Search for the cell housing the specified text and yield its [X, Y] center coordinate. 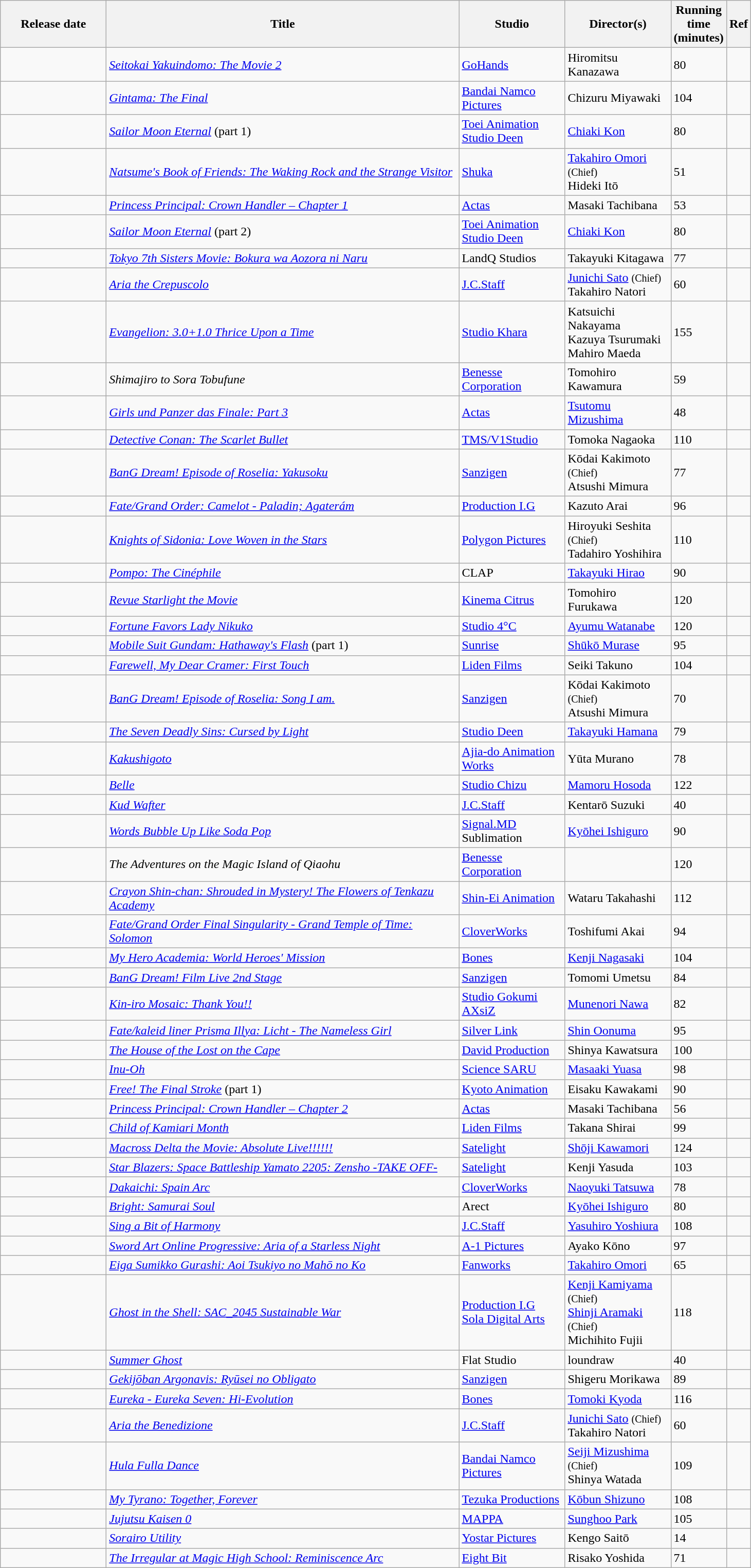
Kin-iro Mosaic: Thank You!! [283, 1004]
Free! The Final Stroke (part 1) [283, 1089]
Shimajiro to Sora Tobufune [283, 379]
124 [699, 1148]
Gintama: The Final [283, 98]
CLAP [512, 573]
53 [699, 205]
Sing a Bit of Harmony [283, 1226]
Shōji Kawamori [618, 1148]
112 [699, 897]
Takayuki Hamana [618, 732]
98 [699, 1069]
GoHands [512, 65]
116 [699, 1399]
Yostar Pictures [512, 1538]
Fanworks [512, 1265]
Evangelion: 3.0+1.0 Thrice Upon a Time [283, 332]
Tokyo 7th Sisters Movie: Bokura wa Aozora ni Naru [283, 258]
Studio Khara [512, 332]
Summer Ghost [283, 1360]
Running time (minutes) [699, 24]
loundraw [618, 1360]
Toshifumi Akai [618, 931]
Fate/Grand Order: Camelot - Paladin; Agaterám [283, 506]
My Tyrano: Together, Forever [283, 1499]
Tomohiro Furukawa [618, 599]
Kenji Kamiyama (Chief)Shinji Aramaki (Chief)Michihito Fujii [618, 1313]
Eiga Sumikko Gurashi: Aoi Tsukiyo no Mahō no Ko [283, 1265]
Tomohiro Kawamura [618, 379]
The Adventures on the Magic Island of Qiaohu [283, 864]
Inu-Oh [283, 1069]
Ghost in the Shell: SAC_2045 Sustainable War [283, 1313]
51 [699, 172]
Science SARU [512, 1069]
Star Blazers: Space Battleship Yamato 2205: Zensho -TAKE OFF- [283, 1167]
79 [699, 732]
109 [699, 1466]
Studio [512, 24]
Munenori Nawa [618, 1004]
Kinema Citrus [512, 599]
Sailor Moon Eternal (part 2) [283, 231]
TMS/V1Studio [512, 439]
Studio GokumiAXsiZ [512, 1004]
Takana Shirai [618, 1128]
Director(s) [618, 24]
Bright: Samurai Soul [283, 1206]
Eisaku Kawakami [618, 1089]
Aria the Benedizione [283, 1426]
Natsume's Book of Friends: The Waking Rock and the Strange Visitor [283, 172]
Shin-Ei Animation [512, 897]
96 [699, 506]
Naoyuki Tatsuwa [618, 1187]
Polygon Pictures [512, 540]
Princess Principal: Crown Handler – Chapter 1 [283, 205]
Shigeru Morikawa [618, 1379]
Tsutomu Mizushima [618, 412]
Takayuki Hirao [618, 573]
Takayuki Kitagawa [618, 258]
Silver Link [512, 1030]
Eureka - Eureka Seven: Hi-Evolution [283, 1399]
Mobile Suit Gundam: Hathaway's Flash (part 1) [283, 645]
Kakushigoto [283, 759]
122 [699, 785]
97 [699, 1245]
Dakaichi: Spain Arc [283, 1187]
Words Bubble Up Like Soda Pop [283, 831]
Girls und Panzer das Finale: Part 3 [283, 412]
Mamoru Hosoda [618, 785]
Chizuru Miyawaki [618, 98]
Pompo: The Cinéphile [283, 573]
The Seven Deadly Sins: Cursed by Light [283, 732]
Sailor Moon Eternal (part 1) [283, 132]
The Irregular at Magic High School: Reminiscence Arc [283, 1558]
Seiki Takuno [618, 665]
Shin Oonuma [618, 1030]
The House of the Lost on the Cape [283, 1050]
Macross Delta the Movie: Absolute Live!!!!!! [283, 1148]
BanG Dream! Film Live 2nd Stage [283, 977]
103 [699, 1167]
Shūkō Murase [618, 645]
89 [699, 1379]
94 [699, 931]
Revue Starlight the Movie [283, 599]
100 [699, 1050]
Ayumu Watanabe [618, 626]
70 [699, 698]
Production I.GSola Digital Arts [512, 1313]
99 [699, 1128]
Ajia-do Animation Works [512, 759]
MAPPA [512, 1519]
105 [699, 1519]
Child of Kamiari Month [283, 1128]
Ref [738, 24]
Studio Deen [512, 732]
Production I.G [512, 506]
Takahiro Omori (Chief)Hideki Itō [618, 172]
Yūta Murano [618, 759]
Flat Studio [512, 1360]
Studio Chizu [512, 785]
Fortune Favors Lady Nikuko [283, 626]
Sword Art Online Progressive: Aria of a Starless Night [283, 1245]
Crayon Shin-chan: Shrouded in Mystery! The Flowers of Tenkazu Academy [283, 897]
59 [699, 379]
Eight Bit [512, 1558]
Signal.MDSublimation [512, 831]
Title [283, 24]
Takahiro Omori [618, 1265]
Wataru Takahashi [618, 897]
Kengo Saitō [618, 1538]
Belle [283, 785]
48 [699, 412]
82 [699, 1004]
14 [699, 1538]
Fate/kaleid liner Prisma Illya: Licht - The Nameless Girl [283, 1030]
Arect [512, 1206]
Knights of Sidonia: Love Woven in the Stars [283, 540]
Shinya Kawatsura [618, 1050]
BanG Dream! Episode of Roselia: Yakusoku [283, 473]
Sorairo Utility [283, 1538]
A-1 Pictures [512, 1245]
Kyoto Animation [512, 1089]
My Hero Academia: World Heroes' Mission [283, 958]
Princess Principal: Crown Handler – Chapter 2 [283, 1109]
155 [699, 332]
Seiji Mizushima (Chief)Shinya Watada [618, 1466]
Masaaki Yuasa [618, 1069]
LandQ Studios [512, 258]
Kōbun Shizuno [618, 1499]
Ayako Kōno [618, 1245]
84 [699, 977]
Fate/Grand Order Final Singularity - Grand Temple of Time: Solomon [283, 931]
Kazuto Arai [618, 506]
Release date [53, 24]
Tomoka Nagaoka [618, 439]
Shuka [512, 172]
Sunghoo Park [618, 1519]
Kud Wafter [283, 804]
Sunrise [512, 645]
71 [699, 1558]
Farewell, My Dear Cramer: First Touch [283, 665]
Yasuhiro Yoshiura [618, 1226]
56 [699, 1109]
Detective Conan: The Scarlet Bullet [283, 439]
Gekijōban Argonavis: Ryūsei no Obligato [283, 1379]
Risako Yoshida [618, 1558]
Studio 4°C [512, 626]
65 [699, 1265]
Hula Fulla Dance [283, 1466]
Aria the Crepuscolo [283, 285]
Kenji Yasuda [618, 1167]
Tezuka Productions [512, 1499]
Hiromitsu Kanazawa [618, 65]
Tomoki Kyoda [618, 1399]
Jujutsu Kaisen 0 [283, 1519]
BanG Dream! Episode of Roselia: Song I am. [283, 698]
Seitokai Yakuindomo: The Movie 2 [283, 65]
Katsuichi NakayamaKazuya TsurumakiMahiro Maeda [618, 332]
Kentarō Suzuki [618, 804]
Kenji Nagasaki [618, 958]
Tomomi Umetsu [618, 977]
Hiroyuki Seshita (Chief)Tadahiro Yoshihira [618, 540]
David Production [512, 1050]
118 [699, 1313]
